Find where the given text appears and provide that cell's center as (X, Y) coordinate. 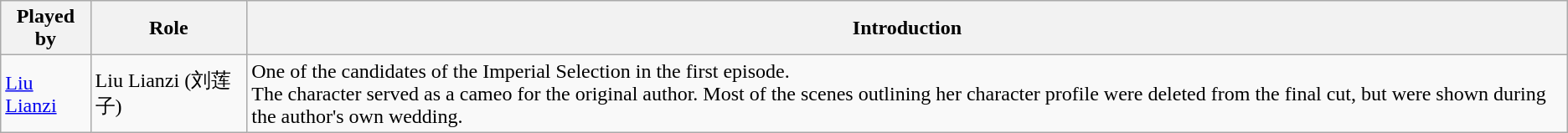
Role (169, 28)
Liu Lianzi (45, 94)
Introduction (908, 28)
Liu Lianzi (刘莲子) (169, 94)
Played by (45, 28)
